Extract the [X, Y] coordinate from the center of the cell holding the provided text.  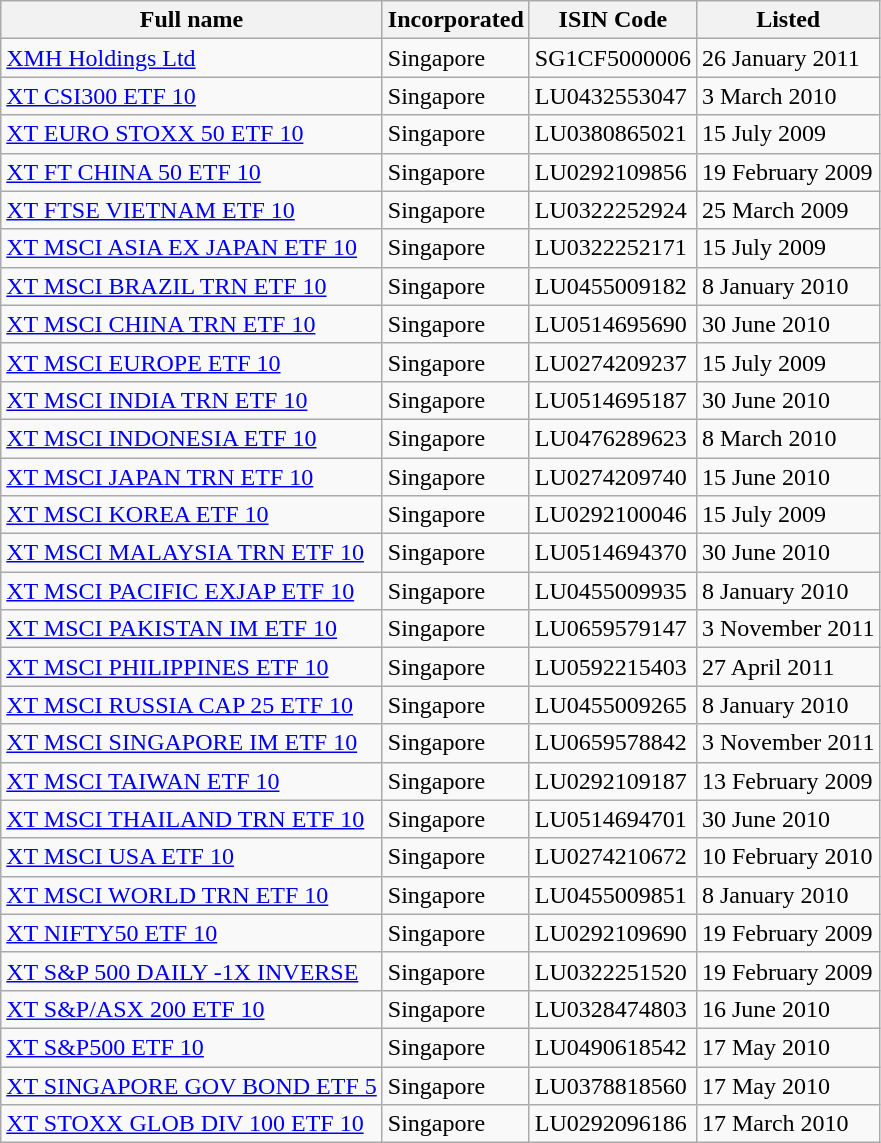
XT STOXX GLOB DIV 100 ETF 10 [192, 1124]
XT MSCI WORLD TRN ETF 10 [192, 895]
Listed [788, 20]
LU0274210672 [612, 857]
XT MSCI TAIWAN ETF 10 [192, 781]
XT NIFTY50 ETF 10 [192, 933]
LU0274209237 [612, 362]
27 April 2011 [788, 667]
XT FT CHINA 50 ETF 10 [192, 172]
XT EURO STOXX 50 ETF 10 [192, 134]
LU0659578842 [612, 743]
LU0514695187 [612, 400]
XT MSCI PAKISTAN IM ETF 10 [192, 629]
XT MSCI KOREA ETF 10 [192, 515]
XT MSCI MALAYSIA TRN ETF 10 [192, 553]
LU0292109856 [612, 172]
LU0322252924 [612, 210]
Incorporated [456, 20]
17 March 2010 [788, 1124]
XT MSCI RUSSIA CAP 25 ETF 10 [192, 705]
LU0514695690 [612, 324]
LU0455009182 [612, 286]
26 January 2011 [788, 58]
XT MSCI SINGAPORE IM ETF 10 [192, 743]
LU0378818560 [612, 1085]
XT S&P/ASX 200 ETF 10 [192, 1009]
8 March 2010 [788, 438]
13 February 2009 [788, 781]
LU0322251520 [612, 971]
XT MSCI EUROPE ETF 10 [192, 362]
LU0490618542 [612, 1047]
Full name [192, 20]
XT FTSE VIETNAM ETF 10 [192, 210]
LU0322252171 [612, 248]
XT MSCI INDIA TRN ETF 10 [192, 400]
SG1CF5000006 [612, 58]
LU0592215403 [612, 667]
10 February 2010 [788, 857]
LU0476289623 [612, 438]
XT MSCI THAILAND TRN ETF 10 [192, 819]
XT S&P500 ETF 10 [192, 1047]
LU0455009935 [612, 591]
16 June 2010 [788, 1009]
XT MSCI USA ETF 10 [192, 857]
LU0659579147 [612, 629]
25 March 2009 [788, 210]
XT MSCI CHINA TRN ETF 10 [192, 324]
XT MSCI PHILIPPINES ETF 10 [192, 667]
LU0292096186 [612, 1124]
LU0432553047 [612, 96]
XT MSCI ASIA EX JAPAN ETF 10 [192, 248]
XT SINGAPORE GOV BOND ETF 5 [192, 1085]
LU0292109690 [612, 933]
XT MSCI JAPAN TRN ETF 10 [192, 477]
LU0455009265 [612, 705]
XT S&P 500 DAILY -1X INVERSE [192, 971]
XT MSCI INDONESIA ETF 10 [192, 438]
LU0274209740 [612, 477]
LU0514694370 [612, 553]
XT MSCI PACIFIC EXJAP ETF 10 [192, 591]
XT CSI300 ETF 10 [192, 96]
LU0514694701 [612, 819]
15 June 2010 [788, 477]
3 March 2010 [788, 96]
LU0328474803 [612, 1009]
LU0380865021 [612, 134]
LU0292100046 [612, 515]
LU0292109187 [612, 781]
LU0455009851 [612, 895]
XT MSCI BRAZIL TRN ETF 10 [192, 286]
XMH Holdings Ltd [192, 58]
ISIN Code [612, 20]
